Extract the (X, Y) coordinate from the center of the cell holding the provided text.  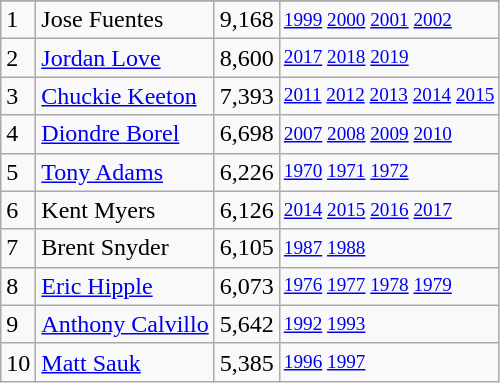
1996 1997 (389, 362)
Chuckie Keeton (125, 96)
1 (18, 20)
6,226 (246, 172)
10 (18, 362)
6 (18, 210)
9,168 (246, 20)
Eric Hipple (125, 286)
Anthony Calvillo (125, 324)
2014 2015 2016 2017 (389, 210)
Jose Fuentes (125, 20)
4 (18, 134)
Kent Myers (125, 210)
5 (18, 172)
6,073 (246, 286)
1970 1971 1972 (389, 172)
7 (18, 248)
5,642 (246, 324)
2017 2018 2019 (389, 58)
1999 2000 2001 2002 (389, 20)
8,600 (246, 58)
1987 1988 (389, 248)
Matt Sauk (125, 362)
5,385 (246, 362)
Jordan Love (125, 58)
1976 1977 1978 1979 (389, 286)
6,105 (246, 248)
9 (18, 324)
Brent Snyder (125, 248)
6,698 (246, 134)
Tony Adams (125, 172)
2 (18, 58)
Diondre Borel (125, 134)
6,126 (246, 210)
1992 1993 (389, 324)
3 (18, 96)
8 (18, 286)
2007 2008 2009 2010 (389, 134)
7,393 (246, 96)
2011 2012 2013 2014 2015 (389, 96)
